Return the [X, Y] coordinate for the center point of the cell that contains the specified text.  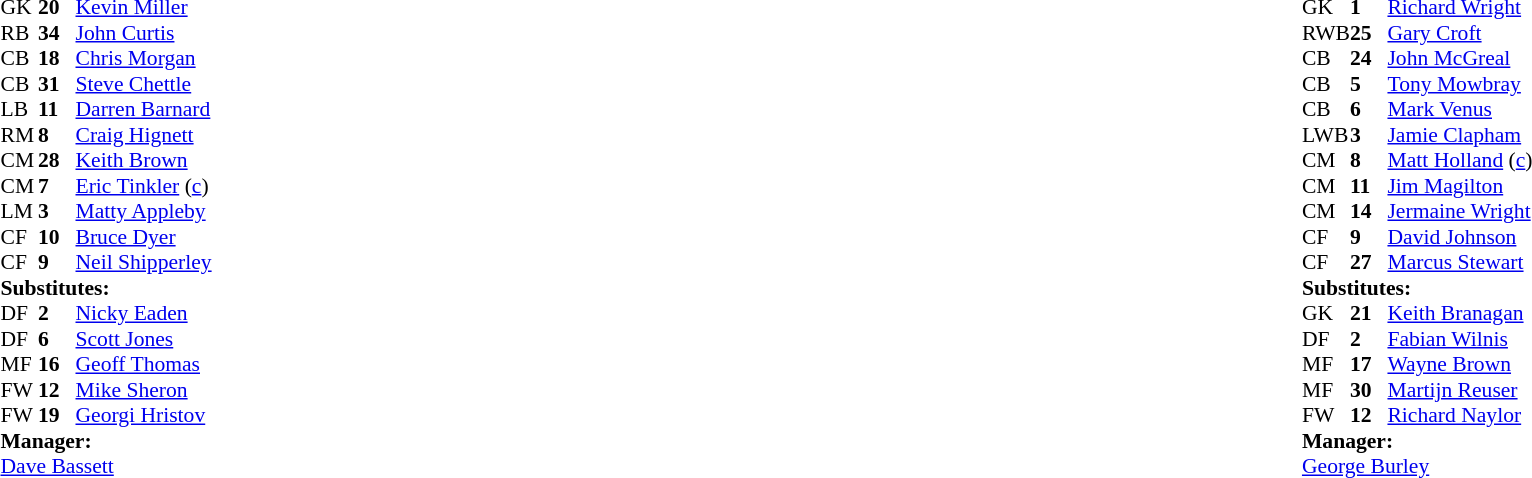
David Johnson [1460, 237]
Matt Holland (c) [1460, 161]
Martijn Reuser [1460, 390]
7 [57, 186]
John Curtis [144, 33]
Nicky Eaden [144, 313]
Mike Sheron [144, 390]
18 [57, 59]
25 [1369, 33]
28 [57, 161]
Substitutes: [106, 288]
Steve Chettle [144, 84]
34 [57, 33]
Manager: [106, 441]
5 [1369, 84]
21 [1369, 313]
Jamie Clapham [1460, 135]
GK [1326, 313]
Fabian Wilnis [1460, 339]
Jim Magilton [1460, 186]
Keith Brown [144, 161]
Mark Venus [1460, 109]
Richard Naylor [1460, 415]
LB [19, 109]
14 [1369, 211]
27 [1369, 263]
RWB [1326, 33]
RM [19, 135]
Matty Appleby [144, 211]
16 [57, 365]
LWB [1326, 135]
19 [57, 415]
Darren Barnard [144, 109]
Bruce Dyer [144, 237]
Tony Mowbray [1460, 84]
Gary Croft [1460, 33]
Georgi Hristov [144, 415]
30 [1369, 390]
Keith Branagan [1460, 313]
Eric Tinkler (c) [144, 186]
17 [1369, 365]
Geoff Thomas [144, 365]
10 [57, 237]
RB [19, 33]
Scott Jones [144, 339]
Neil Shipperley [144, 263]
Chris Morgan [144, 59]
Marcus Stewart [1460, 263]
LM [19, 211]
Craig Hignett [144, 135]
Jermaine Wright [1460, 211]
John McGreal [1460, 59]
31 [57, 84]
Wayne Brown [1460, 365]
24 [1369, 59]
